Output the [x, y] coordinate of the center of the cell containing the given text.  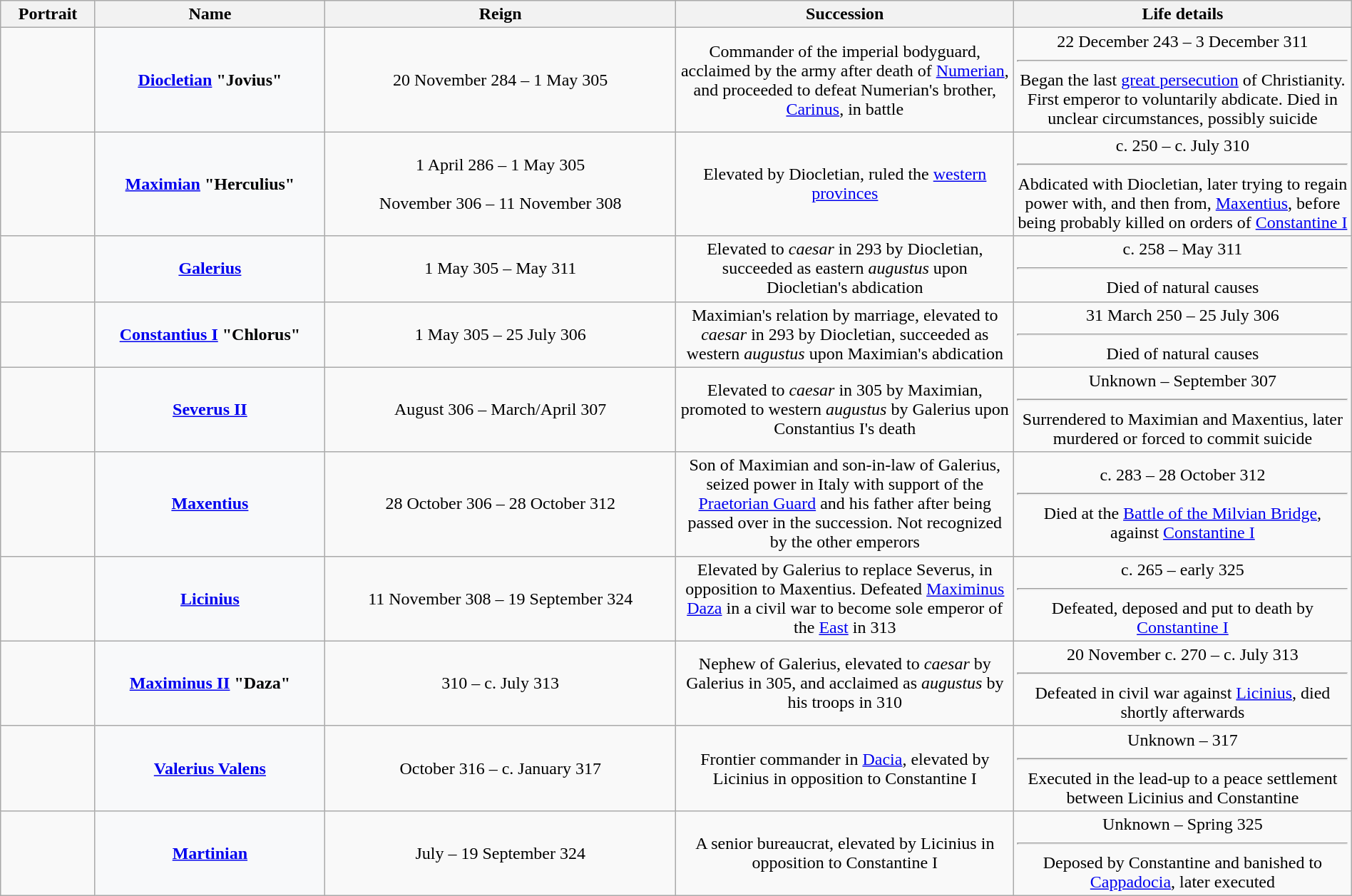
Unknown – Spring 325Deposed by Constantine and banished to Cappadocia, later executed [1183, 853]
Licinius [210, 599]
c. 265 – early 325Defeated, deposed and put to death by Constantine I [1183, 599]
October 316 – c. January 317 [501, 768]
Martinian [210, 853]
c. 258 – May 311Died of natural causes [1183, 269]
August 306 – March/April 307 [501, 409]
31 March 250 – 25 July 306Died of natural causes [1183, 334]
Portrait [48, 14]
Unknown – 317Executed in the lead-up to a peace settlement between Licinius and Constantine [1183, 768]
Galerius [210, 269]
Frontier commander in Dacia, elevated by Licinius in opposition to Constantine I [845, 768]
Constantius I "Chlorus" [210, 334]
A senior bureaucrat, elevated by Licinius in opposition to Constantine I [845, 853]
Maximian "Herculius" [210, 184]
Nephew of Galerius, elevated to caesar by Galerius in 305, and acclaimed as augustus by his troops in 310 [845, 683]
c. 283 – 28 October 312Died at the Battle of the Milvian Bridge, against Constantine I [1183, 504]
Severus II [210, 409]
Elevated by Galerius to replace Severus, in opposition to Maxentius. Defeated Maximinus Daza in a civil war to become sole emperor of the East in 313 [845, 599]
Succession [845, 14]
Unknown – September 307Surrendered to Maximian and Maxentius, later murdered or forced to commit suicide [1183, 409]
Life details [1183, 14]
310 – c. July 313 [501, 683]
28 October 306 – 28 October 312 [501, 504]
Elevated by Diocletian, ruled the western provinces [845, 184]
Maximinus II "Daza" [210, 683]
Name [210, 14]
1 May 305 – 25 July 306 [501, 334]
July – 19 September 324 [501, 853]
Elevated to caesar in 305 by Maximian, promoted to western augustus by Galerius upon Constantius I's death [845, 409]
Diocletian "Jovius" [210, 80]
11 November 308 – 19 September 324 [501, 599]
1 April 286 – 1 May 305November 306 – 11 November 308 [501, 184]
Maximian's relation by marriage, elevated to caesar in 293 by Diocletian, succeeded as western augustus upon Maximian's abdication [845, 334]
Elevated to caesar in 293 by Diocletian, succeeded as eastern augustus upon Diocletian's abdication [845, 269]
Maxentius [210, 504]
Valerius Valens [210, 768]
20 November 284 – 1 May 305 [501, 80]
Commander of the imperial bodyguard, acclaimed by the army after death of Numerian, and proceeded to defeat Numerian's brother, Carinus, in battle [845, 80]
1 May 305 – May 311 [501, 269]
20 November c. 270 – c. July 313Defeated in civil war against Licinius, died shortly afterwards [1183, 683]
Reign [501, 14]
